Find where the given text appears and provide that cell's center as [X, Y] coordinate. 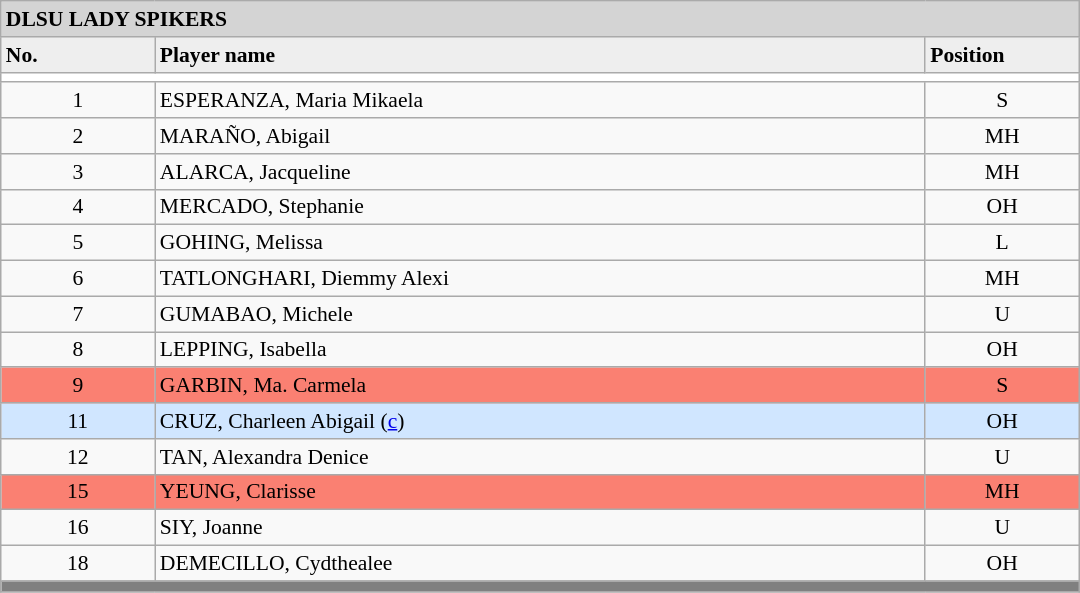
11 [78, 421]
7 [78, 314]
LEPPING, Isabella [540, 350]
GOHING, Melissa [540, 243]
6 [78, 279]
TATLONGHARI, Diemmy Alexi [540, 279]
TAN, Alexandra Denice [540, 457]
4 [78, 207]
15 [78, 492]
12 [78, 457]
9 [78, 386]
L [1002, 243]
SIY, Joanne [540, 528]
Player name [540, 55]
GARBIN, Ma. Carmela [540, 386]
DEMECILLO, Cydthealee [540, 564]
Position [1002, 55]
1 [78, 101]
MARAÑO, Abigail [540, 136]
3 [78, 172]
16 [78, 528]
2 [78, 136]
MERCADO, Stephanie [540, 207]
18 [78, 564]
CRUZ, Charleen Abigail (c) [540, 421]
No. [78, 55]
ESPERANZA, Maria Mikaela [540, 101]
8 [78, 350]
ALARCA, Jacqueline [540, 172]
GUMABAO, Michele [540, 314]
YEUNG, Clarisse [540, 492]
5 [78, 243]
DLSU LADY SPIKERS [540, 19]
